Determine the [X, Y] coordinate at the center of the cell enclosing the given text.  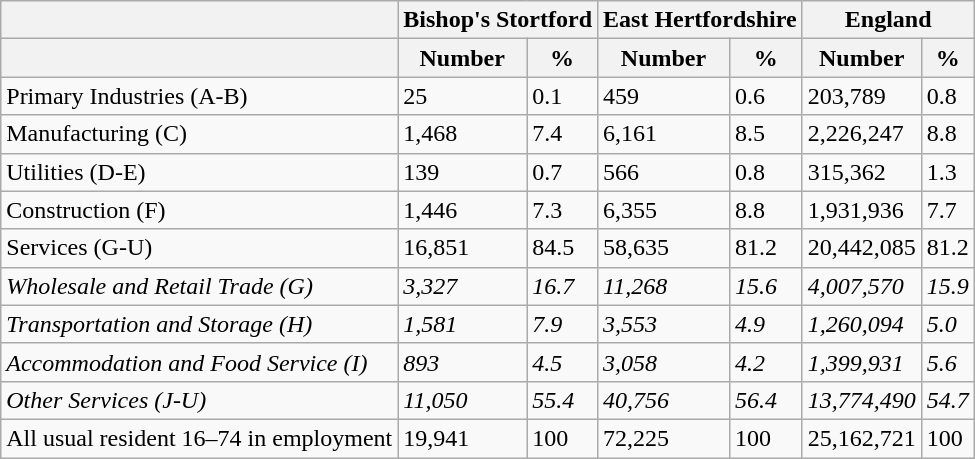
Transportation and Storage (H) [200, 324]
1,446 [462, 210]
Utilities (D-E) [200, 172]
459 [664, 96]
1,399,931 [862, 362]
3,058 [664, 362]
3,327 [462, 286]
84.5 [562, 248]
7.9 [562, 324]
3,553 [664, 324]
Construction (F) [200, 210]
11,050 [462, 400]
55.4 [562, 400]
1,260,094 [862, 324]
England [888, 20]
7.3 [562, 210]
11,268 [664, 286]
7.7 [948, 210]
Bishop's Stortford [498, 20]
Wholesale and Retail Trade (G) [200, 286]
25,162,721 [862, 438]
4,007,570 [862, 286]
15.9 [948, 286]
893 [462, 362]
72,225 [664, 438]
13,774,490 [862, 400]
Services (G-U) [200, 248]
15.6 [766, 286]
0.6 [766, 96]
19,941 [462, 438]
566 [664, 172]
4.9 [766, 324]
Manufacturing (C) [200, 134]
6,355 [664, 210]
54.7 [948, 400]
1,931,936 [862, 210]
All usual resident 16–74 in employment [200, 438]
16,851 [462, 248]
East Hertfordshire [700, 20]
56.4 [766, 400]
4.2 [766, 362]
7.4 [562, 134]
1,468 [462, 134]
40,756 [664, 400]
4.5 [562, 362]
315,362 [862, 172]
139 [462, 172]
Primary Industries (A-B) [200, 96]
0.7 [562, 172]
5.0 [948, 324]
25 [462, 96]
5.6 [948, 362]
58,635 [664, 248]
Accommodation and Food Service (I) [200, 362]
20,442,085 [862, 248]
6,161 [664, 134]
16.7 [562, 286]
1,581 [462, 324]
2,226,247 [862, 134]
1.3 [948, 172]
8.5 [766, 134]
203,789 [862, 96]
Other Services (J-U) [200, 400]
0.1 [562, 96]
